Locate the cell with the specified text and output its [x, y] center coordinate. 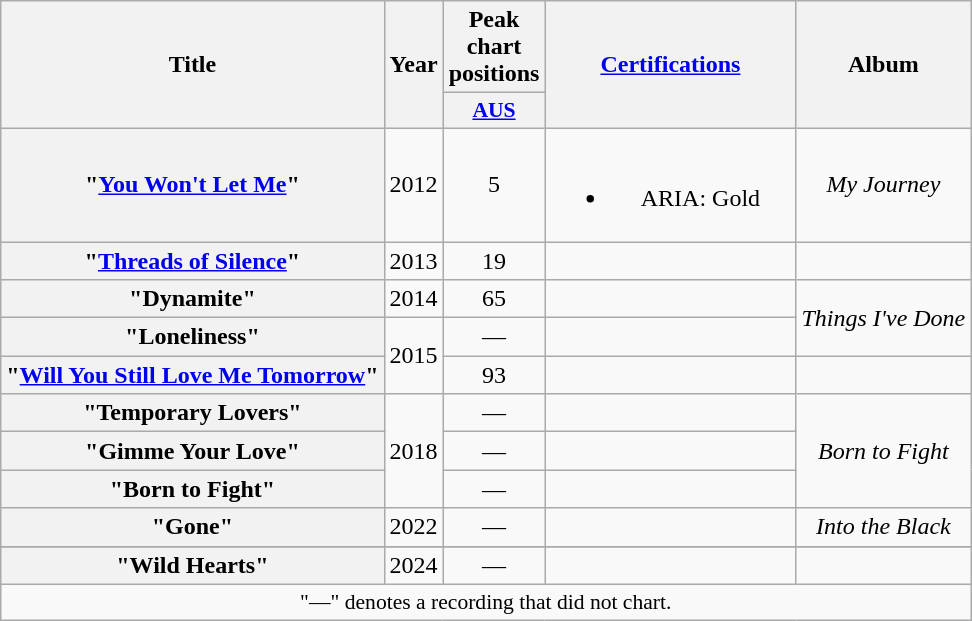
Certifications [670, 65]
2013 [414, 261]
2022 [414, 527]
Born to Fight [884, 451]
My Journey [884, 184]
"You Won't Let Me" [192, 184]
2018 [414, 451]
Peak chart positions [494, 47]
"Dynamite" [192, 299]
2012 [414, 184]
"Loneliness" [192, 337]
"Born to Fight" [192, 489]
Into the Black [884, 527]
Album [884, 65]
AUS [494, 111]
2015 [414, 356]
5 [494, 184]
93 [494, 375]
2014 [414, 299]
Things I've Done [884, 318]
"Threads of Silence" [192, 261]
"—" denotes a recording that did not chart. [486, 602]
ARIA: Gold [670, 184]
"Gone" [192, 527]
"Gimme Your Love" [192, 451]
Title [192, 65]
"Temporary Lovers" [192, 413]
"Wild Hearts" [192, 565]
2024 [414, 565]
19 [494, 261]
65 [494, 299]
Year [414, 65]
"Will You Still Love Me Tomorrow" [192, 375]
